Scan for the cell matching the given text and deliver its (X, Y) coordinate at center. 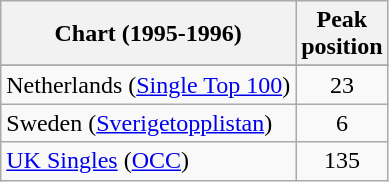
23 (342, 85)
UK Singles (OCC) (148, 161)
Netherlands (Single Top 100) (148, 85)
Sweden (Sverigetopplistan) (148, 123)
6 (342, 123)
Peakposition (342, 34)
Chart (1995-1996) (148, 34)
135 (342, 161)
